Locate the cell with the specified text and output its (x, y) center coordinate. 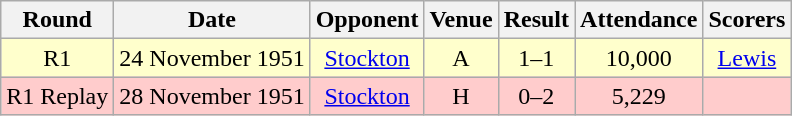
24 November 1951 (212, 58)
A (461, 58)
0–2 (536, 96)
28 November 1951 (212, 96)
Lewis (747, 58)
Venue (461, 20)
Scorers (747, 20)
5,229 (639, 96)
H (461, 96)
R1 Replay (58, 96)
Attendance (639, 20)
1–1 (536, 58)
Result (536, 20)
R1 (58, 58)
Round (58, 20)
Opponent (367, 20)
10,000 (639, 58)
Date (212, 20)
